Search for the cell housing the specified text and yield its [X, Y] center coordinate. 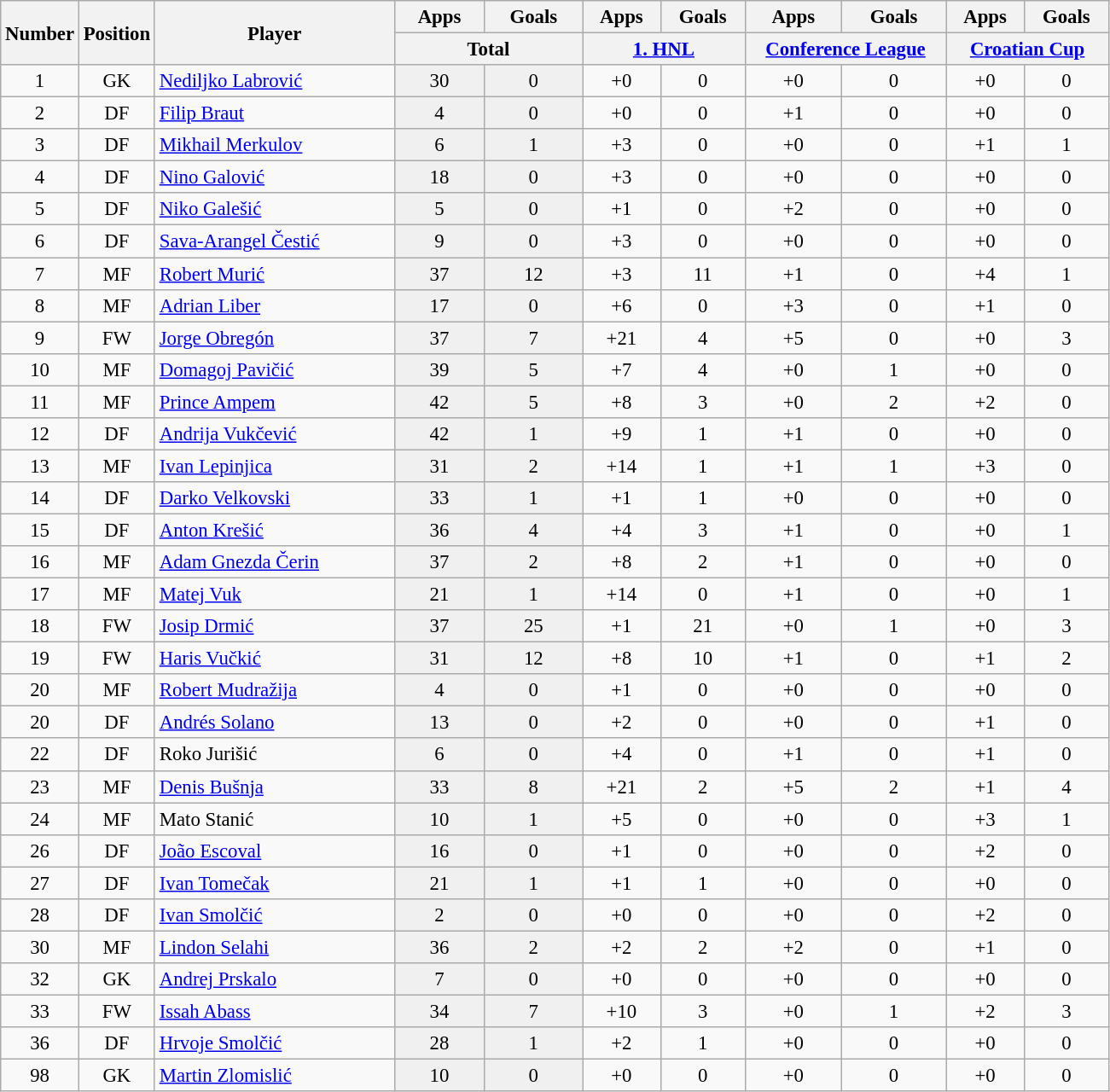
Filip Braut [275, 113]
Andrija Vukčević [275, 434]
Darko Velkovski [275, 498]
+9 [622, 434]
32 [40, 979]
Prince Ampem [275, 402]
Lindon Selahi [275, 947]
Robert Mudražija [275, 690]
Haris Vučkić [275, 659]
Hrvoje Smolčić [275, 1043]
Ivan Smolčić [275, 915]
+7 [622, 369]
25 [534, 626]
Andrés Solano [275, 723]
Josip Drmić [275, 626]
Issah Abass [275, 1011]
Total [488, 49]
Niko Galešić [275, 209]
14 [40, 498]
26 [40, 851]
22 [40, 755]
Nino Galović [275, 177]
27 [40, 883]
Robert Murić [275, 274]
Nediljko Labrović [275, 81]
Position [116, 32]
Ivan Tomečak [275, 883]
Anton Krešić [275, 530]
98 [40, 1076]
Adam Gnezda Čerin [275, 562]
João Escoval [275, 851]
19 [40, 659]
+6 [622, 305]
Croatian Cup [1027, 49]
Player [275, 32]
15 [40, 530]
Denis Bušnja [275, 787]
23 [40, 787]
34 [439, 1011]
Roko Jurišić [275, 755]
39 [439, 369]
24 [40, 819]
Domagoj Pavičić [275, 369]
Number [40, 32]
Andrej Prskalo [275, 979]
Martin Zlomislić [275, 1076]
Adrian Liber [275, 305]
Mato Stanić [275, 819]
Matej Vuk [275, 595]
1. HNL [664, 49]
Ivan Lepinjica [275, 466]
+10 [622, 1011]
Sava-Arangel Čestić [275, 241]
Mikhail Merkulov [275, 145]
Conference League [846, 49]
Jorge Obregón [275, 338]
